Identify which cell holds the provided text, then report its (x, y) central coordinate. 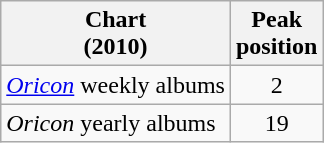
19 (276, 123)
Chart(2010) (116, 34)
Peakposition (276, 34)
Oricon weekly albums (116, 85)
2 (276, 85)
Oricon yearly albums (116, 123)
